Provide the (x, y) coordinate of the cell's center where the given text is located.  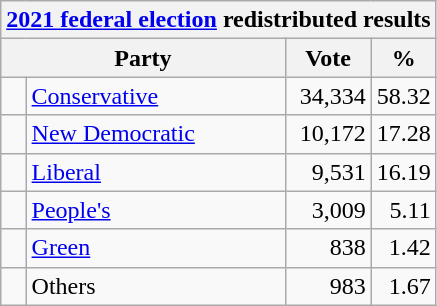
Others (156, 286)
9,531 (328, 172)
983 (328, 286)
5.11 (404, 210)
Party (143, 58)
58.32 (404, 96)
16.19 (404, 172)
1.67 (404, 286)
Vote (328, 58)
3,009 (328, 210)
New Democratic (156, 134)
People's (156, 210)
17.28 (404, 134)
% (404, 58)
34,334 (328, 96)
Liberal (156, 172)
1.42 (404, 248)
2021 federal election redistributed results (218, 20)
838 (328, 248)
Green (156, 248)
10,172 (328, 134)
Conservative (156, 96)
